Determine the [X, Y] coordinate at the center of the cell enclosing the given text.  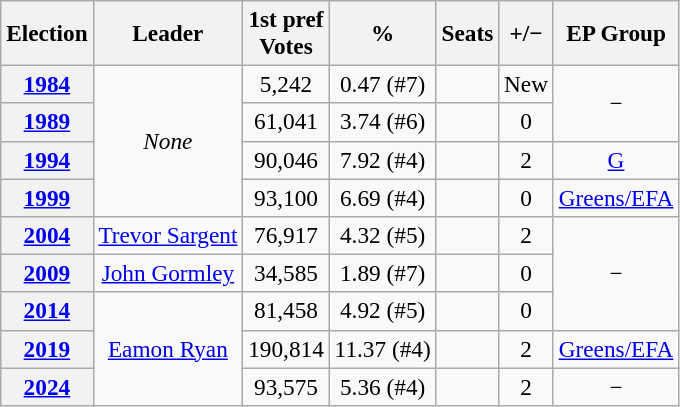
4.32 (#5) [382, 235]
2024 [47, 386]
76,917 [286, 235]
John Gormley [168, 273]
81,458 [286, 311]
Trevor Sargent [168, 235]
New [526, 84]
4.92 (#5) [382, 311]
Seats [468, 32]
6.69 (#4) [382, 197]
1.89 (#7) [382, 273]
1st prefVotes [286, 32]
% [382, 32]
1999 [47, 197]
Leader [168, 32]
2019 [47, 349]
1989 [47, 122]
93,100 [286, 197]
+/− [526, 32]
G [616, 160]
None [168, 140]
2009 [47, 273]
11.37 (#4) [382, 349]
7.92 (#4) [382, 160]
93,575 [286, 386]
5,242 [286, 84]
34,585 [286, 273]
61,041 [286, 122]
0.47 (#7) [382, 84]
2004 [47, 235]
2014 [47, 311]
Election [47, 32]
EP Group [616, 32]
90,046 [286, 160]
1994 [47, 160]
5.36 (#4) [382, 386]
190,814 [286, 349]
1984 [47, 84]
Eamon Ryan [168, 348]
3.74 (#6) [382, 122]
